For the text-containing cell, return its midpoint in [X, Y] coordinate format. 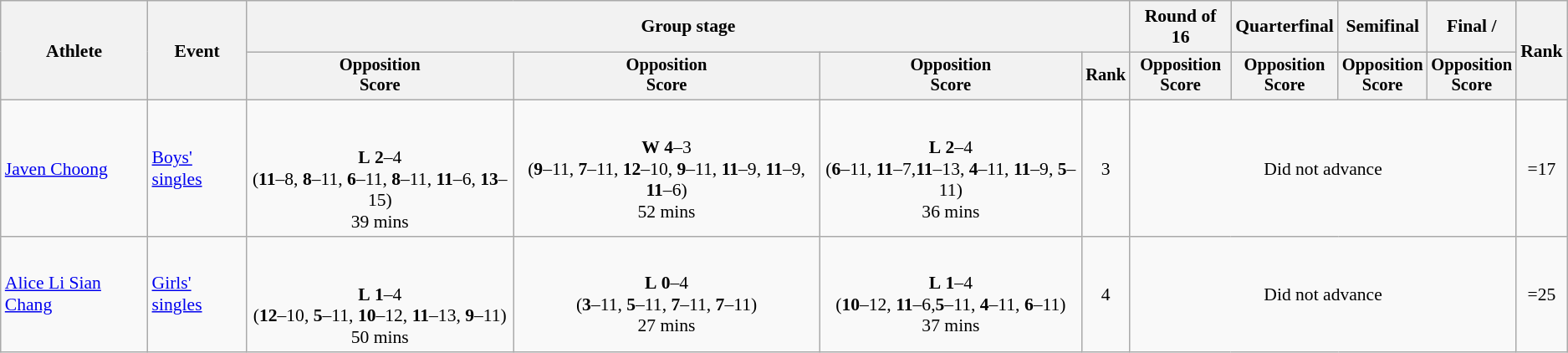
3 [1106, 169]
=25 [1542, 294]
L 0–4(3–11, 5–11, 7–11, 7–11)27 mins [667, 294]
Final / [1472, 27]
Girls' singles [197, 294]
L 2–4(11–8, 8–11, 6–11, 8–11, 11–6, 13–15)39 mins [380, 169]
=17 [1542, 169]
W 4–3(9–11, 7–11, 12–10, 9–11, 11–9, 11–9, 11–6)52 mins [667, 169]
L 1–4(12–10, 5–11, 10–12, 11–13, 9–11)50 mins [380, 294]
Athlete [74, 50]
Quarterfinal [1285, 27]
4 [1106, 294]
Boys' singles [197, 169]
L 2–4(6–11, 11–7,11–13, 4–11, 11–9, 5–11)36 mins [950, 169]
Semifinal [1383, 27]
Javen Choong [74, 169]
Round of 16 [1181, 27]
Alice Li Sian Chang [74, 294]
Event [197, 50]
Group stage [688, 27]
L 1–4(10–12, 11–6,5–11, 4–11, 6–11)37 mins [950, 294]
